Detect which cell encompasses the target text, then output its (X, Y) center coordinate. 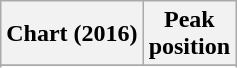
Peakposition (189, 34)
Chart (2016) (72, 34)
